Search for the cell housing the specified text and yield its [X, Y] center coordinate. 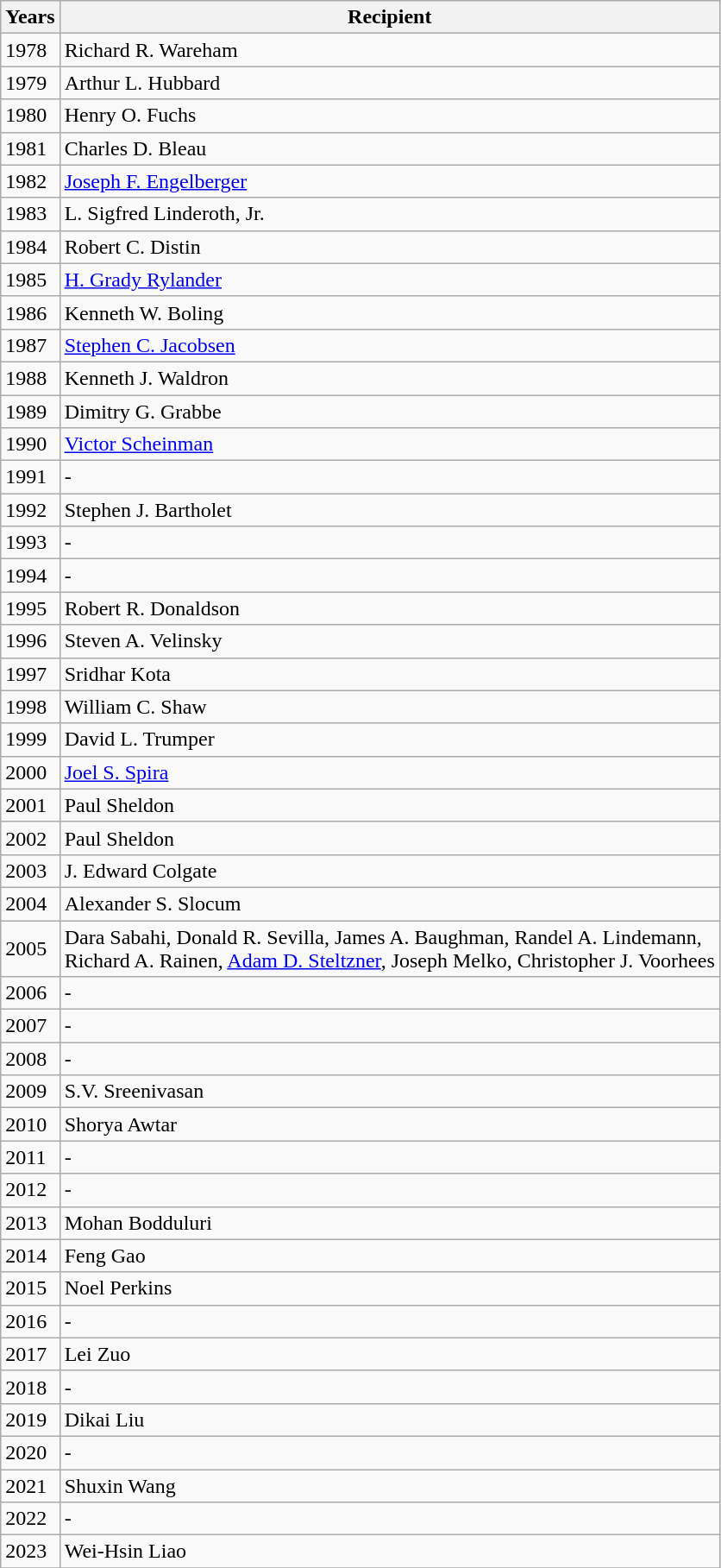
2007 [30, 1026]
Kenneth W. Boling [390, 312]
1992 [30, 510]
Kenneth J. Waldron [390, 378]
2009 [30, 1092]
Stephen C. Jacobsen [390, 345]
1994 [30, 576]
2020 [30, 1452]
Arthur L. Hubbard [390, 83]
2019 [30, 1420]
William C. Shaw [390, 707]
2000 [30, 772]
1999 [30, 740]
Victor Scheinman [390, 444]
Joel S. Spira [390, 772]
H. Grady Rylander [390, 280]
Joseph F. Engelberger [390, 181]
1981 [30, 148]
2014 [30, 1256]
Shorya Awtar [390, 1124]
2003 [30, 871]
1990 [30, 444]
2018 [30, 1387]
2016 [30, 1321]
J. Edward Colgate [390, 871]
1991 [30, 477]
1983 [30, 214]
Feng Gao [390, 1256]
2023 [30, 1552]
1979 [30, 83]
Lei Zuo [390, 1354]
Noel Perkins [390, 1288]
Dikai Liu [390, 1420]
1985 [30, 280]
1993 [30, 543]
1997 [30, 674]
S.V. Sreenivasan [390, 1092]
1996 [30, 641]
2010 [30, 1124]
Wei-Hsin Liao [390, 1552]
1986 [30, 312]
Dimitry G. Grabbe [390, 412]
2015 [30, 1288]
2002 [30, 838]
2004 [30, 904]
2022 [30, 1519]
2012 [30, 1190]
Stephen J. Bartholet [390, 510]
2021 [30, 1485]
2008 [30, 1059]
1980 [30, 116]
Dara Sabahi, Donald R. Sevilla, James A. Baughman, Randel A. Lindemann, Richard A. Rainen, Adam D. Steltzner, Joseph Melko, Christopher J. Voorhees [390, 948]
Years [30, 17]
Robert R. Donaldson [390, 608]
1988 [30, 378]
Robert C. Distin [390, 247]
1984 [30, 247]
L. Sigfred Linderoth, Jr. [390, 214]
1995 [30, 608]
Sridhar Kota [390, 674]
2011 [30, 1157]
2005 [30, 948]
Shuxin Wang [390, 1485]
Recipient [390, 17]
1978 [30, 50]
1982 [30, 181]
Mohan Bodduluri [390, 1223]
Henry O. Fuchs [390, 116]
2006 [30, 993]
1987 [30, 345]
David L. Trumper [390, 740]
Richard R. Wareham [390, 50]
2013 [30, 1223]
2017 [30, 1354]
Steven A. Velinsky [390, 641]
Alexander S. Slocum [390, 904]
Charles D. Bleau [390, 148]
2001 [30, 805]
1989 [30, 412]
1998 [30, 707]
